Scan for the cell matching the given text and deliver its (X, Y) coordinate at center. 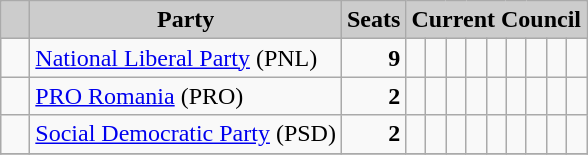
Current Council (496, 20)
PRO Romania (PRO) (186, 96)
Social Democratic Party (PSD) (186, 134)
National Liberal Party (PNL) (186, 58)
9 (373, 58)
Party (186, 20)
Seats (373, 20)
